From the cell containing the given text, extract its center point as (x, y) coordinate. 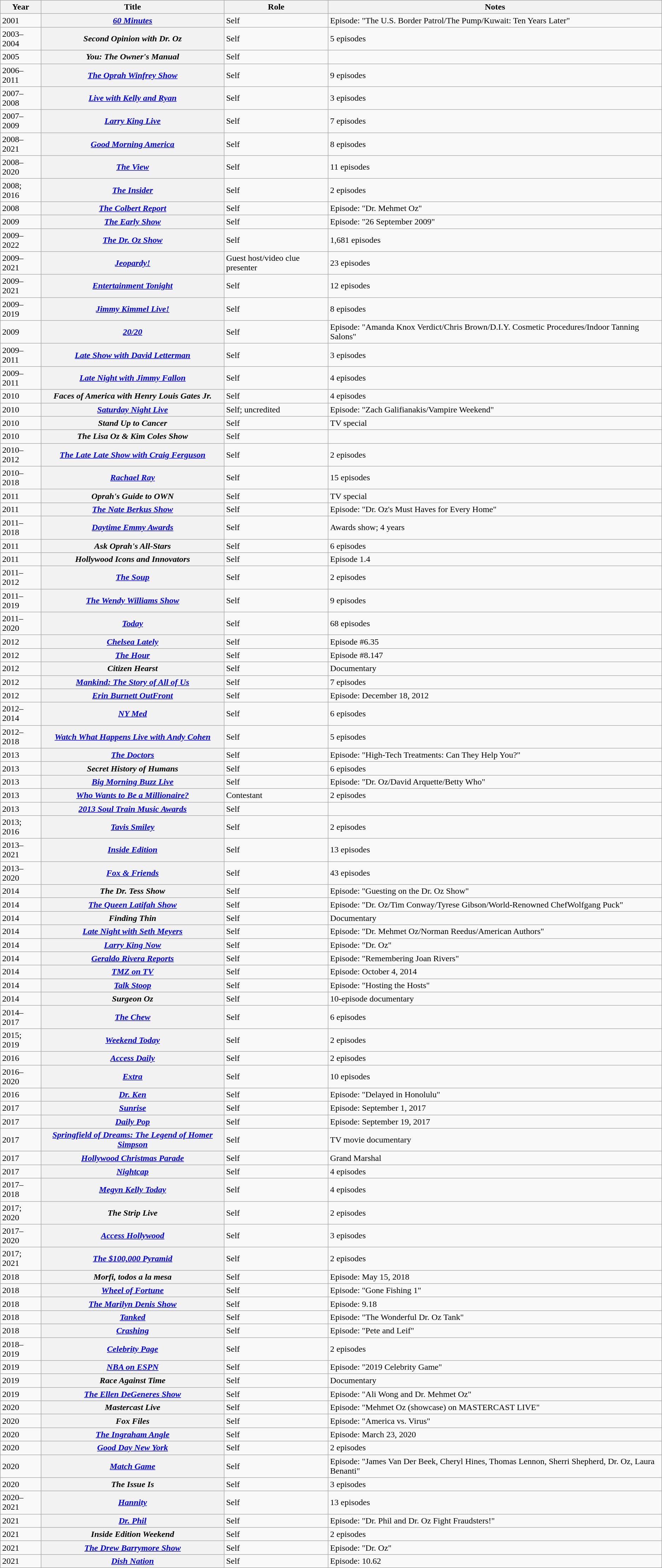
2005 (21, 57)
Faces of America with Henry Louis Gates Jr. (133, 396)
10-episode documentary (495, 999)
Access Hollywood (133, 1235)
Rachael Ray (133, 478)
Larry King Live (133, 121)
2001 (21, 20)
Tavis Smiley (133, 827)
Inside Edition (133, 850)
NY Med (133, 714)
2015; 2019 (21, 1040)
Episode: "Zach Galifianakis/Vampire Weekend" (495, 410)
Fox & Friends (133, 873)
Daily Pop (133, 1122)
Role (276, 7)
Weekend Today (133, 1040)
Episode: "Delayed in Honolulu" (495, 1095)
Episode: March 23, 2020 (495, 1434)
2017–2018 (21, 1190)
15 episodes (495, 478)
Race Against Time (133, 1381)
Springfield of Dreams: The Legend of Homer Simpson (133, 1140)
Episode: December 18, 2012 (495, 695)
60 Minutes (133, 20)
Jimmy Kimmel Live! (133, 309)
Crashing (133, 1331)
The Ingraham Angle (133, 1434)
2003–2004 (21, 39)
Episode: "Dr. Oz/David Arquette/Betty Who" (495, 782)
Episode: May 15, 2018 (495, 1277)
Episode: October 4, 2014 (495, 972)
2020–2021 (21, 1503)
2016–2020 (21, 1076)
The Dr. Tess Show (133, 891)
2008; 2016 (21, 190)
Fox Files (133, 1421)
Episode: 9.18 (495, 1304)
Episode: "Dr. Oz's Must Haves for Every Home" (495, 509)
2011–2018 (21, 527)
Episode: "Amanda Knox Verdict/Chris Brown/D.I.Y. Cosmetic Procedures/Indoor Tanning Salons" (495, 332)
Title (133, 7)
Good Day New York (133, 1448)
Episode: September 1, 2017 (495, 1108)
Jeopardy! (133, 263)
Surgeon Oz (133, 999)
Episode 1.4 (495, 559)
Second Opinion with Dr. Oz (133, 39)
Awards show; 4 years (495, 527)
2007–2008 (21, 98)
Late Night with Seth Meyers (133, 932)
The Oprah Winfrey Show (133, 75)
20/20 (133, 332)
Episode: "America vs. Virus" (495, 1421)
Today (133, 623)
Nightcap (133, 1171)
Match Game (133, 1466)
The Insider (133, 190)
2009–2022 (21, 240)
Chelsea Lately (133, 642)
The Soup (133, 577)
Episode: 10.62 (495, 1561)
2013–2021 (21, 850)
2013–2020 (21, 873)
Dish Nation (133, 1561)
Episode: "Pete and Leif" (495, 1331)
2008–2020 (21, 167)
The Lisa Oz & Kim Coles Show (133, 436)
The Strip Live (133, 1213)
Episode: "The Wonderful Dr. Oz Tank" (495, 1317)
The Late Late Show with Craig Ferguson (133, 454)
Episode: "Dr. Mehmet Oz" (495, 208)
Hollywood Christmas Parade (133, 1158)
Hannity (133, 1503)
Notes (495, 7)
Episode: "Remembering Joan Rivers" (495, 958)
Episode: "Guesting on the Dr. Oz Show" (495, 891)
Celebrity Page (133, 1349)
Contestant (276, 795)
2017–2020 (21, 1235)
Geraldo Rivera Reports (133, 958)
The Ellen DeGeneres Show (133, 1394)
Entertainment Tonight (133, 286)
Dr. Phil (133, 1521)
Wheel of Fortune (133, 1290)
Extra (133, 1076)
Megyn Kelly Today (133, 1190)
1,681 episodes (495, 240)
68 episodes (495, 623)
Episode: "Hosting the Hosts" (495, 985)
The Marilyn Denis Show (133, 1304)
Episode: "Mehmet Oz (showcase) on MASTERCAST LIVE" (495, 1408)
Episode: "High-Tech Treatments: Can They Help You?" (495, 755)
Sunrise (133, 1108)
2010–2018 (21, 478)
2010–2012 (21, 454)
Watch What Happens Live with Andy Cohen (133, 736)
Ask Oprah's All-Stars (133, 546)
The Early Show (133, 222)
2017; 2021 (21, 1259)
Tanked (133, 1317)
Mastercast Live (133, 1408)
2008 (21, 208)
Secret History of Humans (133, 768)
Saturday Night Live (133, 410)
Larry King Now (133, 945)
The Issue Is (133, 1484)
2008–2021 (21, 144)
The Colbert Report (133, 208)
10 episodes (495, 1076)
2012–2014 (21, 714)
Daytime Emmy Awards (133, 527)
TMZ on TV (133, 972)
Talk Stoop (133, 985)
The Dr. Oz Show (133, 240)
Dr. Ken (133, 1095)
2014–2017 (21, 1017)
Oprah's Guide to OWN (133, 496)
Grand Marshal (495, 1158)
You: The Owner's Manual (133, 57)
11 episodes (495, 167)
Live with Kelly and Ryan (133, 98)
Good Morning America (133, 144)
Late Show with David Letterman (133, 355)
Episode: September 19, 2017 (495, 1122)
Access Daily (133, 1058)
The View (133, 167)
Late Night with Jimmy Fallon (133, 378)
Hollywood Icons and Innovators (133, 559)
The Wendy Williams Show (133, 601)
Who Wants to Be a Millionaire? (133, 795)
Finding Thin (133, 918)
The Nate Berkus Show (133, 509)
The Hour (133, 655)
2013; 2016 (21, 827)
Self; uncredited (276, 410)
Episode: "Dr. Oz/Tim Conway/Tyrese Gibson/World-Renowned ChefWolfgang Puck" (495, 905)
Episode: "26 September 2009" (495, 222)
Episode: "James Van Der Beek, Cheryl Hines, Thomas Lennon, Sherri Shepherd, Dr. Oz, Laura Benanti" (495, 1466)
The $100,000 Pyramid (133, 1259)
Inside Edition Weekend (133, 1534)
23 episodes (495, 263)
Episode: "Ali Wong and Dr. Mehmet Oz" (495, 1394)
Episode: "Dr. Phil and Dr. Oz Fight Fraudsters!" (495, 1521)
Episode: "The U.S. Border Patrol/The Pump/Kuwait: Ten Years Later" (495, 20)
2007–2009 (21, 121)
2017; 2020 (21, 1213)
Morfi, todos a la mesa (133, 1277)
Guest host/video clue presenter (276, 263)
Erin Burnett OutFront (133, 695)
Episode: "Gone Fishing 1" (495, 1290)
2009–2019 (21, 309)
TV movie documentary (495, 1140)
The Chew (133, 1017)
Year (21, 7)
The Queen Latifah Show (133, 905)
Mankind: The Story of All of Us (133, 682)
2011–2019 (21, 601)
The Drew Barrymore Show (133, 1548)
2013 Soul Train Music Awards (133, 809)
Citizen Hearst (133, 669)
Episode: "Dr. Mehmet Oz/Norman Reedus/American Authors" (495, 932)
NBA on ESPN (133, 1367)
2011–2012 (21, 577)
43 episodes (495, 873)
12 episodes (495, 286)
2018–2019 (21, 1349)
Big Morning Buzz Live (133, 782)
Episode #8.147 (495, 655)
The Doctors (133, 755)
Episode #6.35 (495, 642)
2006–2011 (21, 75)
2011–2020 (21, 623)
Episode: "2019 Celebrity Game" (495, 1367)
2012–2018 (21, 736)
Stand Up to Cancer (133, 423)
